Identify which cell holds the provided text, then report its [X, Y] central coordinate. 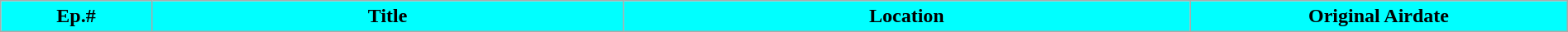
Title [387, 16]
Original Airdate [1379, 16]
Location [906, 16]
Ep.# [76, 16]
